Output the (X, Y) coordinate of the center of the cell containing the given text.  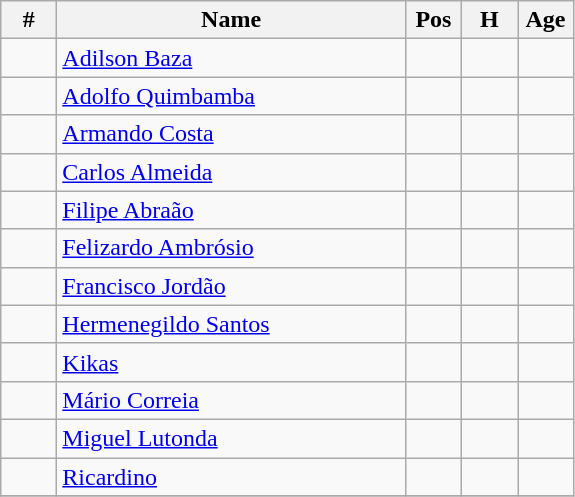
Ricardino (232, 477)
Kikas (232, 362)
Age (546, 20)
Carlos Almeida (232, 172)
Felizardo Ambrósio (232, 248)
Miguel Lutonda (232, 438)
Adilson Baza (232, 58)
Armando Costa (232, 134)
H (489, 20)
Francisco Jordão (232, 286)
Adolfo Quimbamba (232, 96)
Pos (433, 20)
Hermenegildo Santos (232, 324)
Mário Correia (232, 400)
Name (232, 20)
Filipe Abraão (232, 210)
# (29, 20)
